Return the [X, Y] coordinate for the center point of the cell that contains the specified text.  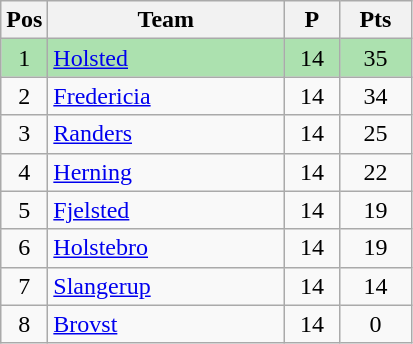
0 [376, 324]
Slangerup [166, 286]
6 [24, 248]
4 [24, 172]
5 [24, 210]
7 [24, 286]
Holstebro [166, 248]
25 [376, 134]
Holsted [166, 58]
Herning [166, 172]
Brovst [166, 324]
34 [376, 96]
8 [24, 324]
Pts [376, 20]
2 [24, 96]
P [312, 20]
35 [376, 58]
1 [24, 58]
Pos [24, 20]
Randers [166, 134]
Fjelsted [166, 210]
3 [24, 134]
Team [166, 20]
22 [376, 172]
Fredericia [166, 96]
